Extract the (x, y) coordinate from the center of the cell holding the provided text.  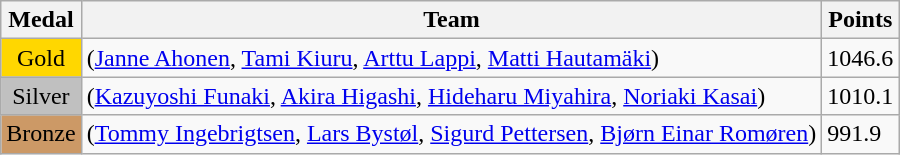
Team (452, 20)
(Kazuyoshi Funaki, Akira Higashi, Hideharu Miyahira, Noriaki Kasai) (452, 96)
Points (860, 20)
Gold (41, 58)
(Tommy Ingebrigtsen, Lars Bystøl, Sigurd Pettersen, Bjørn Einar Romøren) (452, 134)
1010.1 (860, 96)
(Janne Ahonen, Tami Kiuru, Arttu Lappi, Matti Hautamäki) (452, 58)
Silver (41, 96)
Medal (41, 20)
991.9 (860, 134)
Bronze (41, 134)
1046.6 (860, 58)
